Search for the cell housing the specified text and yield its (X, Y) center coordinate. 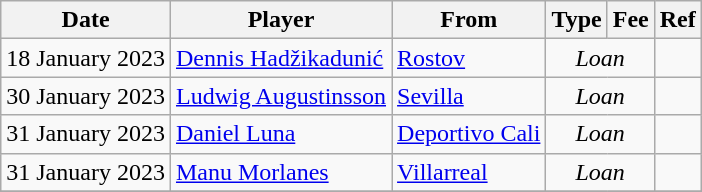
Ref (678, 20)
Daniel Luna (280, 134)
Date (86, 20)
Ludwig Augustinsson (280, 96)
Player (280, 20)
30 January 2023 (86, 96)
Dennis Hadžikadunić (280, 58)
Villarreal (469, 172)
Manu Morlanes (280, 172)
Deportivo Cali (469, 134)
Fee (630, 20)
Sevilla (469, 96)
Rostov (469, 58)
18 January 2023 (86, 58)
Type (576, 20)
From (469, 20)
